Scan for the cell matching the given text and deliver its (X, Y) coordinate at center. 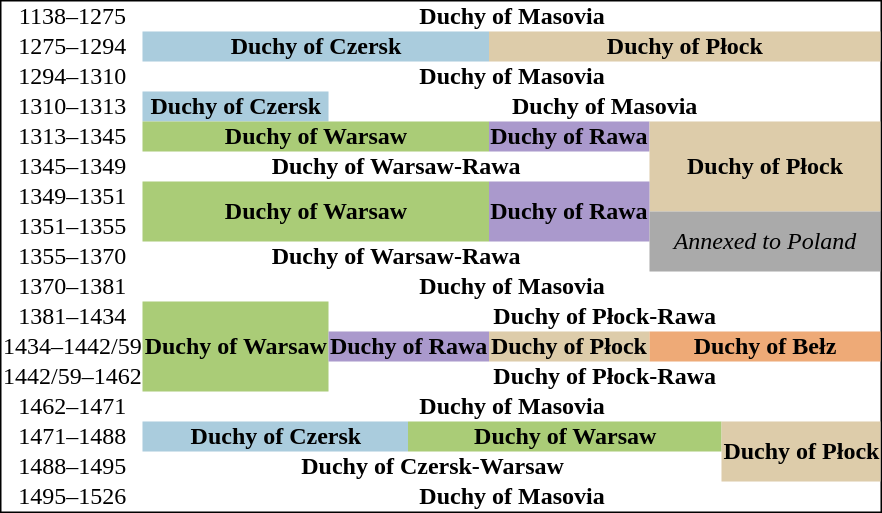
1349–1351 (73, 197)
1310–1313 (73, 107)
1313–1345 (73, 137)
1488–1495 (73, 467)
1294–1310 (73, 77)
1370–1381 (73, 287)
1442/59–1462 (73, 377)
1355–1370 (73, 257)
1495–1526 (73, 497)
1471–1488 (73, 437)
1138–1275 (73, 17)
1381–1434 (73, 317)
Annexed to Poland (765, 242)
1345–1349 (73, 167)
1434–1442/59 (73, 347)
Duchy of Czersk-Warsaw (432, 467)
1275–1294 (73, 47)
Duchy of Bełz (765, 347)
1351–1355 (73, 227)
1462–1471 (73, 407)
